Search for the cell housing the specified text and yield its (x, y) center coordinate. 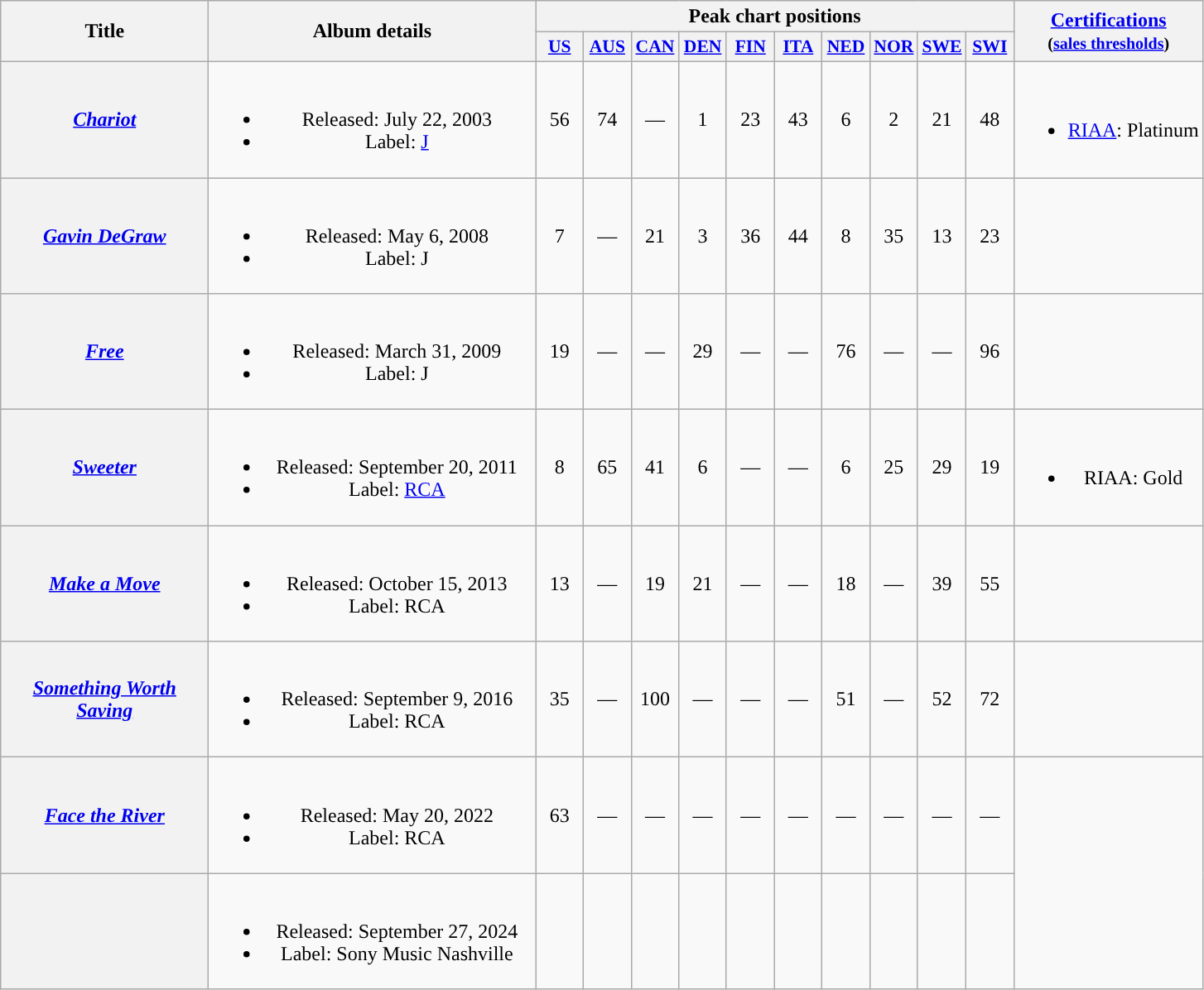
Released: September 27, 2024Label: Sony Music Nashville (373, 931)
RIAA: Gold (1108, 468)
52 (942, 699)
Peak chart positions (775, 17)
36 (750, 235)
100 (655, 699)
DEN (703, 47)
1 (703, 119)
Released: October 15, 2013Label: RCA (373, 584)
NED (846, 47)
CAN (655, 47)
72 (990, 699)
3 (703, 235)
2 (893, 119)
Sweeter (104, 468)
43 (798, 119)
39 (942, 584)
56 (560, 119)
Released: September 9, 2016Label: RCA (373, 699)
74 (608, 119)
51 (846, 699)
Something Worth Saving (104, 699)
63 (560, 815)
Released: May 6, 2008Label: J (373, 235)
7 (560, 235)
US (560, 47)
Released: March 31, 2009Label: J (373, 352)
44 (798, 235)
76 (846, 352)
RIAA: Platinum (1108, 119)
SWE (942, 47)
SWI (990, 47)
41 (655, 468)
Free (104, 352)
ITA (798, 47)
Album details (373, 31)
25 (893, 468)
NOR (893, 47)
Released: September 20, 2011Label: RCA (373, 468)
Make a Move (104, 584)
55 (990, 584)
65 (608, 468)
Released: May 20, 2022Label: RCA (373, 815)
Face the River (104, 815)
AUS (608, 47)
18 (846, 584)
Certifications(sales thresholds) (1108, 31)
Released: July 22, 2003Label: J (373, 119)
Title (104, 31)
Gavin DeGraw (104, 235)
48 (990, 119)
Chariot (104, 119)
96 (990, 352)
FIN (750, 47)
